Find where the given text appears and provide that cell's center as [X, Y] coordinate. 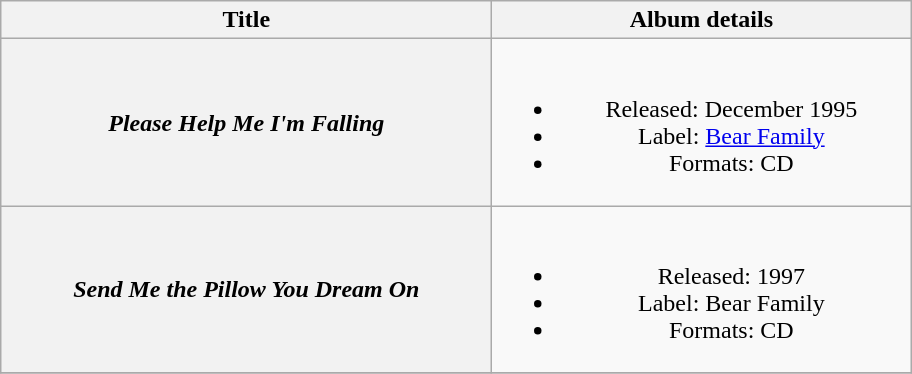
Please Help Me I'm Falling [246, 122]
Send Me the Pillow You Dream On [246, 290]
Released: December 1995Label: Bear FamilyFormats: CD [702, 122]
Album details [702, 20]
Title [246, 20]
Released: 1997Label: Bear FamilyFormats: CD [702, 290]
